Pinpoint the cell where the given text exists, returning its [X, Y] midpoint coordinate. 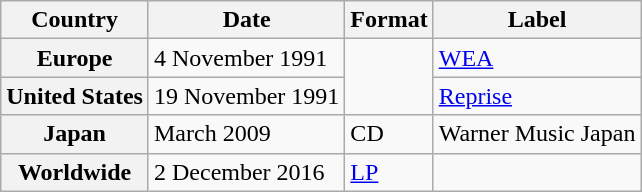
Date [246, 20]
Format [389, 20]
19 November 1991 [246, 96]
CD [389, 134]
March 2009 [246, 134]
Europe [75, 58]
WEA [537, 58]
Worldwide [75, 172]
2 December 2016 [246, 172]
Japan [75, 134]
Country [75, 20]
Label [537, 20]
Warner Music Japan [537, 134]
LP [389, 172]
Reprise [537, 96]
United States [75, 96]
4 November 1991 [246, 58]
